Determine the (X, Y) coordinate at the center of the cell enclosing the given text.  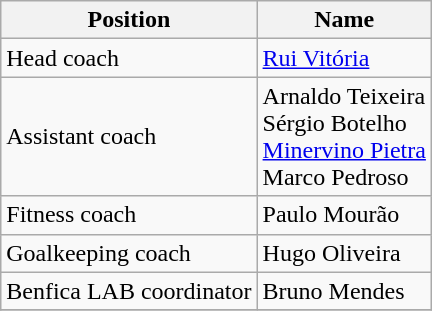
Head coach (129, 58)
Fitness coach (129, 215)
Hugo Oliveira (344, 253)
Rui Vitória (344, 58)
Position (129, 20)
Benfica LAB coordinator (129, 291)
Name (344, 20)
Arnaldo TeixeiraSérgio BotelhoMinervino PietraMarco Pedroso (344, 136)
Assistant coach (129, 136)
Goalkeeping coach (129, 253)
Paulo Mourão (344, 215)
Bruno Mendes (344, 291)
